Determine the (X, Y) coordinate at the center of the cell enclosing the given text.  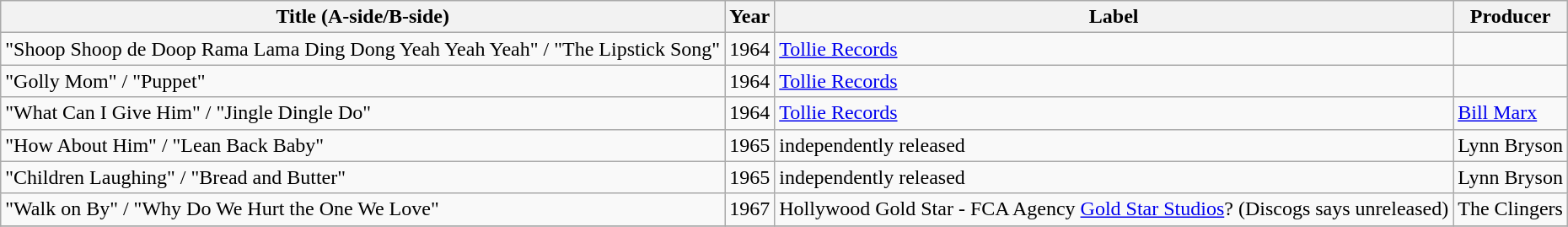
1967 (750, 209)
"Golly Mom" / "Puppet" (362, 81)
"Shoop Shoop de Doop Rama Lama Ding Dong Yeah Yeah Yeah" / "The Lipstick Song" (362, 49)
"What Can I Give Him" / "Jingle Dingle Do" (362, 113)
Producer (1511, 17)
"Children Laughing" / "Bread and Butter" (362, 177)
Bill Marx (1511, 113)
"How About Him" / "Lean Back Baby" (362, 145)
"Walk on By" / "Why Do We Hurt the One We Love" (362, 209)
Hollywood Gold Star - FCA Agency Gold Star Studios? (Discogs says unreleased) (1114, 209)
Title (A-side/B-side) (362, 17)
Label (1114, 17)
Year (750, 17)
The Clingers (1511, 209)
